Return the (x, y) coordinate for the center point of the cell that contains the specified text.  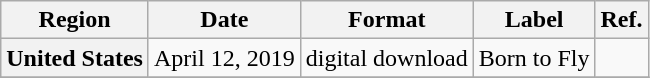
Format (386, 20)
Ref. (622, 20)
April 12, 2019 (224, 58)
Label (534, 20)
United States (75, 58)
Born to Fly (534, 58)
Region (75, 20)
digital download (386, 58)
Date (224, 20)
